Output the [x, y] coordinate of the center of the cell containing the given text.  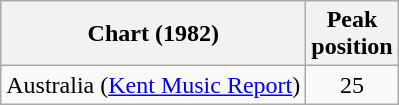
25 [352, 85]
Australia (Kent Music Report) [154, 85]
Peakposition [352, 34]
Chart (1982) [154, 34]
